Output the (x, y) coordinate of the center of the cell containing the given text.  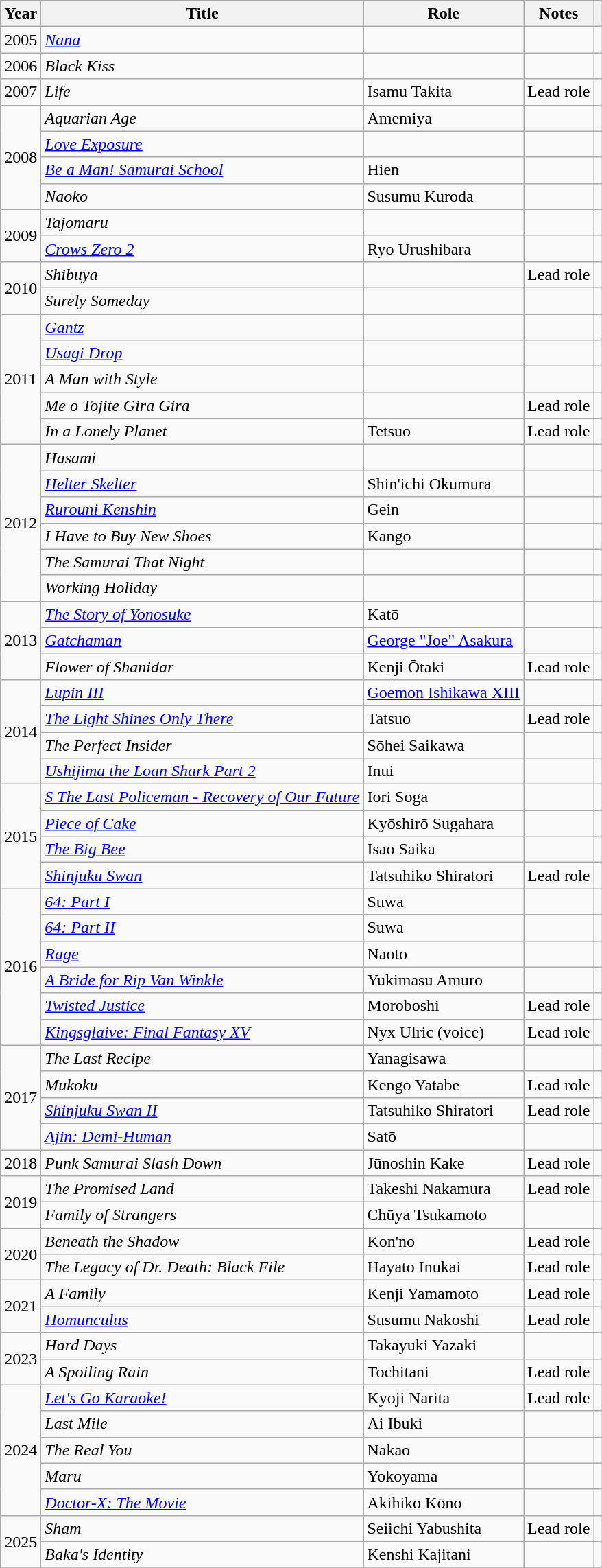
Life (202, 92)
Doctor-X: The Movie (202, 1502)
Ai Ibuki (444, 1424)
The Samurai That Night (202, 562)
The Light Shines Only There (202, 718)
Hayato Inukai (444, 1267)
Usagi Drop (202, 353)
2019 (21, 1202)
Yanagisawa (444, 1058)
Kyoji Narita (444, 1398)
Kingsglaive: Final Fantasy XV (202, 1032)
Last Mile (202, 1424)
Seiichi Yabushita (444, 1528)
Takeshi Nakamura (444, 1189)
Let's Go Karaoke! (202, 1398)
2025 (21, 1541)
Crows Zero 2 (202, 248)
2024 (21, 1450)
2011 (21, 379)
Kon'no (444, 1241)
Rurouni Kenshin (202, 510)
Me o Tojite Gira Gira (202, 406)
Ushijima the Loan Shark Part 2 (202, 771)
Maru (202, 1476)
Working Holiday (202, 588)
2007 (21, 92)
Twisted Justice (202, 1006)
Goemon Ishikawa XIII (444, 692)
Gantz (202, 327)
Be a Man! Samurai School (202, 170)
Shin'ichi Okumura (444, 484)
2015 (21, 836)
Helter Skelter (202, 484)
Notes (559, 14)
Naoko (202, 196)
Shinjuku Swan II (202, 1110)
2009 (21, 235)
Nyx Ulric (voice) (444, 1032)
Rage (202, 954)
2018 (21, 1163)
Baka's Identity (202, 1554)
2021 (21, 1307)
The Real You (202, 1450)
Surely Someday (202, 301)
Role (444, 14)
Yokoyama (444, 1476)
Hasami (202, 458)
Moroboshi (444, 1006)
Katō (444, 614)
A Spoiling Rain (202, 1372)
Sōhei Saikawa (444, 745)
2014 (21, 732)
Isao Saika (444, 850)
S The Last Policeman - Recovery of Our Future (202, 797)
2020 (21, 1254)
Shinjuku Swan (202, 876)
2008 (21, 157)
George "Joe" Asakura (444, 640)
Susumu Kuroda (444, 196)
64: Part II (202, 928)
Kyōshirō Sugahara (444, 823)
Family of Strangers (202, 1215)
A Family (202, 1294)
Black Kiss (202, 66)
Piece of Cake (202, 823)
Ryo Urushibara (444, 248)
A Bride for Rip Van Winkle (202, 980)
Tatsuo (444, 718)
The Promised Land (202, 1189)
2012 (21, 523)
Beneath the Shadow (202, 1241)
Kengo Yatabe (444, 1084)
A Man with Style (202, 379)
Iori Soga (444, 797)
2013 (21, 640)
Akihiko Kōno (444, 1502)
Kenji Ōtaki (444, 666)
2006 (21, 66)
The Story of Yonosuke (202, 614)
Naoto (444, 954)
Tajomaru (202, 222)
Homunculus (202, 1320)
Shibuya (202, 274)
Kenshi Kajitani (444, 1554)
Hien (444, 170)
Punk Samurai Slash Down (202, 1163)
The Perfect Insider (202, 745)
Mukoku (202, 1084)
Jūnoshin Kake (444, 1163)
Title (202, 14)
I Have to Buy New Shoes (202, 536)
Chūya Tsukamoto (444, 1215)
Love Exposure (202, 144)
The Big Bee (202, 850)
Kango (444, 536)
Flower of Shanidar (202, 666)
Yukimasu Amuro (444, 980)
Ajin: Demi-Human (202, 1136)
Takayuki Yazaki (444, 1346)
Isamu Takita (444, 92)
Gatchaman (202, 640)
64: Part I (202, 902)
Amemiya (444, 118)
Lupin III (202, 692)
Tochitani (444, 1372)
2010 (21, 288)
Year (21, 14)
2017 (21, 1097)
2005 (21, 40)
2016 (21, 967)
Aquarian Age (202, 118)
The Legacy of Dr. Death: Black File (202, 1267)
Tetsuo (444, 432)
Satō (444, 1136)
In a Lonely Planet (202, 432)
Sham (202, 1528)
Kenji Yamamoto (444, 1294)
The Last Recipe (202, 1058)
2023 (21, 1359)
Susumu Nakoshi (444, 1320)
Inui (444, 771)
Nana (202, 40)
Hard Days (202, 1346)
Nakao (444, 1450)
Gein (444, 510)
